Detect which cell encompasses the target text, then output its (x, y) center coordinate. 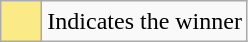
Indicates the winner (145, 22)
